Provide the (x, y) coordinate of the cell's center where the given text is located.  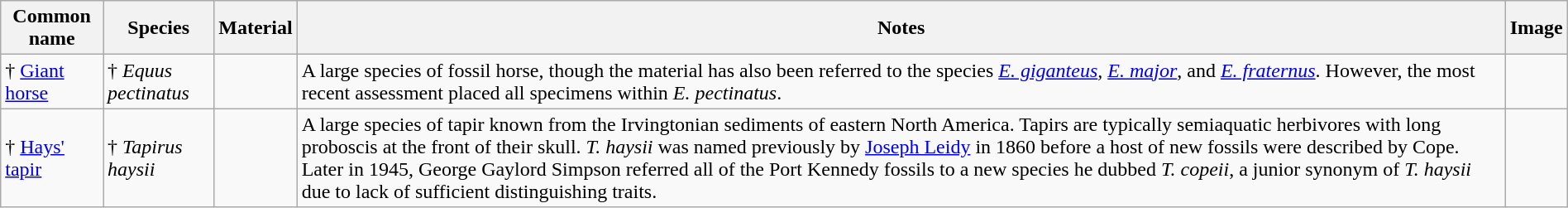
Species (159, 28)
† Giant horse (52, 81)
† Hays' tapir (52, 157)
Common name (52, 28)
† Tapirus haysii (159, 157)
Notes (901, 28)
Image (1537, 28)
Material (256, 28)
† Equus pectinatus (159, 81)
